For the text-containing cell, return its midpoint in (x, y) coordinate format. 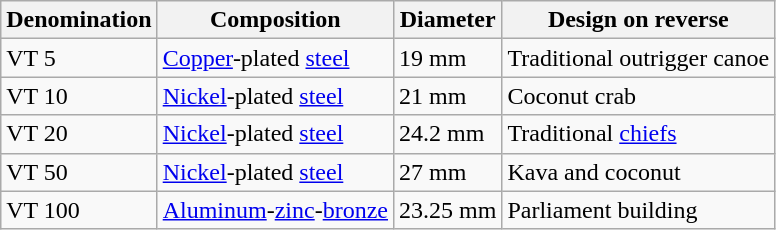
Copper-plated steel (275, 58)
Traditional outrigger canoe (638, 58)
VT 100 (79, 210)
Traditional chiefs (638, 134)
27 mm (448, 172)
VT 20 (79, 134)
Kava and coconut (638, 172)
Parliament building (638, 210)
23.25 mm (448, 210)
21 mm (448, 96)
Aluminum-zinc-bronze (275, 210)
VT 5 (79, 58)
VT 10 (79, 96)
Design on reverse (638, 20)
Coconut crab (638, 96)
Composition (275, 20)
Denomination (79, 20)
Diameter (448, 20)
24.2 mm (448, 134)
VT 50 (79, 172)
19 mm (448, 58)
